Output the [x, y] coordinate of the center of the cell containing the given text.  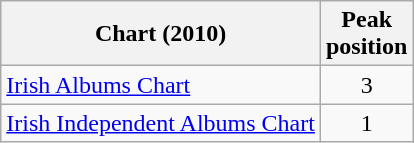
Chart (2010) [161, 34]
Peakposition [366, 34]
Irish Albums Chart [161, 85]
1 [366, 123]
Irish Independent Albums Chart [161, 123]
3 [366, 85]
